Determine the (X, Y) coordinate at the center of the cell enclosing the given text.  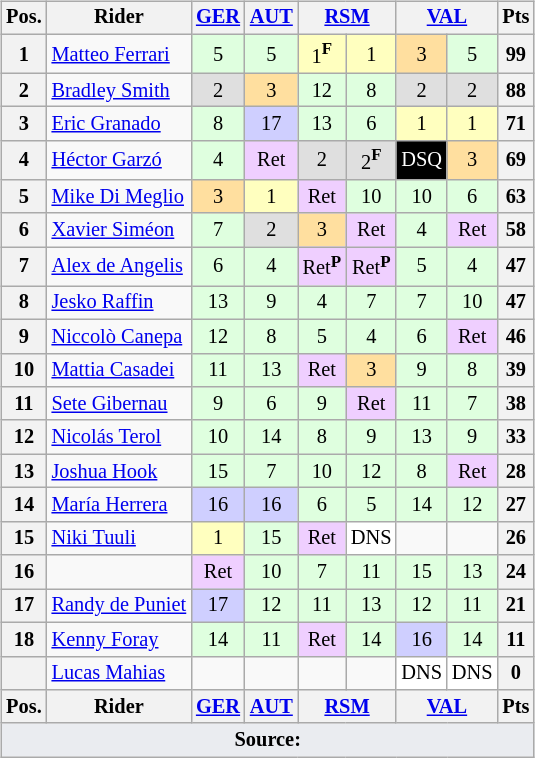
Mattia Casadei (119, 370)
26 (516, 538)
Joshua Hook (119, 471)
Lucas Mahias (119, 673)
2F (371, 160)
María Herrera (119, 505)
38 (516, 404)
Nicolás Terol (119, 437)
Randy de Puniet (119, 606)
88 (516, 90)
58 (516, 230)
24 (516, 572)
Alex de Angelis (119, 266)
Héctor Garzó (119, 160)
21 (516, 606)
39 (516, 370)
Eric Granado (119, 124)
Kenny Foray (119, 639)
27 (516, 505)
DSQ (421, 160)
33 (516, 437)
Mike Di Meglio (119, 197)
Source: (268, 740)
Niki Tuuli (119, 538)
Xavier Siméon (119, 230)
Matteo Ferrari (119, 54)
28 (516, 471)
0 (516, 673)
63 (516, 197)
Sete Gibernau (119, 404)
1F (322, 54)
Niccolò Canepa (119, 336)
99 (516, 54)
69 (516, 160)
Jesko Raffin (119, 303)
Bradley Smith (119, 90)
71 (516, 124)
18 (24, 639)
46 (516, 336)
